Provide the (x, y) coordinate of the cell's center where the given text is located.  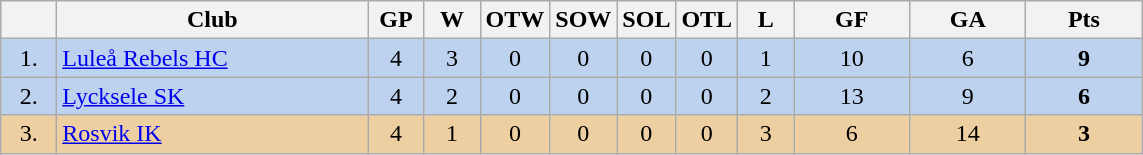
OTW (515, 20)
GF (852, 20)
1. (29, 58)
GA (968, 20)
L (766, 20)
3. (29, 134)
SOL (646, 20)
OTL (707, 20)
Club (212, 20)
14 (968, 134)
2. (29, 96)
SOW (584, 20)
Luleå Rebels HC (212, 58)
Lycksele SK (212, 96)
W (452, 20)
10 (852, 58)
Rosvik IK (212, 134)
GP (396, 20)
Pts (1084, 20)
13 (852, 96)
